Determine the [X, Y] coordinate at the center of the cell enclosing the given text.  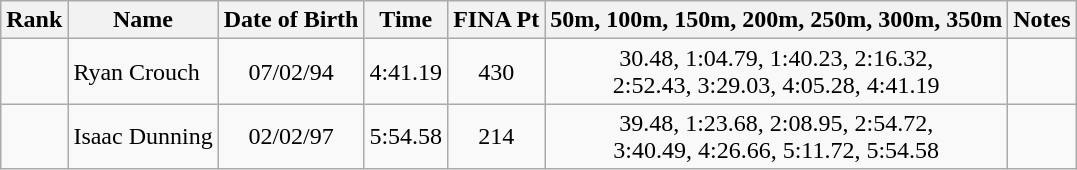
4:41.19 [406, 72]
07/02/94 [291, 72]
214 [496, 136]
39.48, 1:23.68, 2:08.95, 2:54.72,3:40.49, 4:26.66, 5:11.72, 5:54.58 [776, 136]
Date of Birth [291, 20]
Name [143, 20]
Isaac Dunning [143, 136]
Notes [1042, 20]
Rank [34, 20]
Time [406, 20]
430 [496, 72]
FINA Pt [496, 20]
02/02/97 [291, 136]
50m, 100m, 150m, 200m, 250m, 300m, 350m [776, 20]
30.48, 1:04.79, 1:40.23, 2:16.32,2:52.43, 3:29.03, 4:05.28, 4:41.19 [776, 72]
Ryan Crouch [143, 72]
5:54.58 [406, 136]
